Return the [x, y] coordinate for the center point of the cell that contains the specified text.  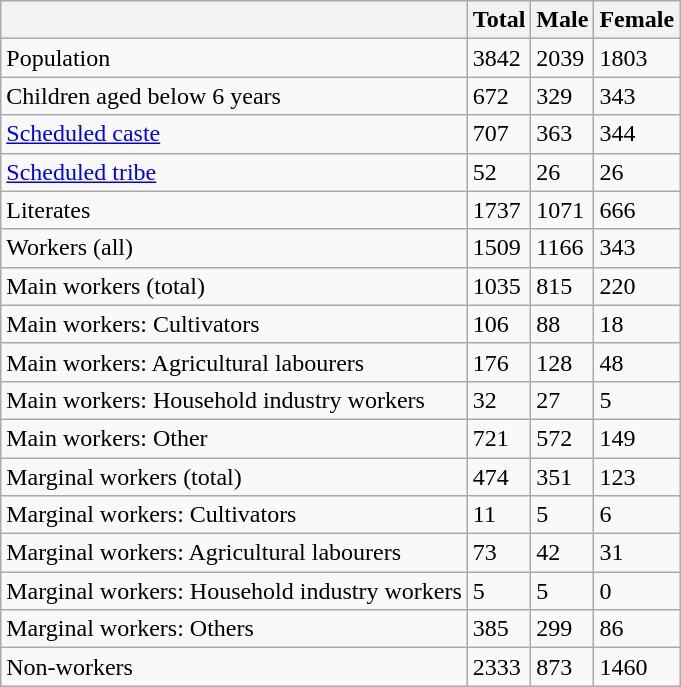
Scheduled caste [234, 134]
385 [499, 629]
Population [234, 58]
42 [562, 553]
Marginal workers: Agricultural labourers [234, 553]
Marginal workers: Cultivators [234, 515]
Main workers: Cultivators [234, 324]
2039 [562, 58]
1509 [499, 248]
Literates [234, 210]
363 [562, 134]
1035 [499, 286]
11 [499, 515]
73 [499, 553]
Total [499, 20]
0 [637, 591]
3842 [499, 58]
666 [637, 210]
18 [637, 324]
Workers (all) [234, 248]
873 [562, 667]
707 [499, 134]
123 [637, 477]
Female [637, 20]
Marginal workers: Household industry workers [234, 591]
329 [562, 96]
149 [637, 438]
Scheduled tribe [234, 172]
Marginal workers (total) [234, 477]
Main workers: Other [234, 438]
672 [499, 96]
27 [562, 400]
1460 [637, 667]
52 [499, 172]
474 [499, 477]
Non-workers [234, 667]
299 [562, 629]
1737 [499, 210]
Children aged below 6 years [234, 96]
Marginal workers: Others [234, 629]
48 [637, 362]
572 [562, 438]
106 [499, 324]
128 [562, 362]
721 [499, 438]
1803 [637, 58]
176 [499, 362]
220 [637, 286]
31 [637, 553]
86 [637, 629]
Main workers: Household industry workers [234, 400]
88 [562, 324]
344 [637, 134]
32 [499, 400]
815 [562, 286]
2333 [499, 667]
Main workers (total) [234, 286]
1166 [562, 248]
Main workers: Agricultural labourers [234, 362]
Male [562, 20]
351 [562, 477]
6 [637, 515]
1071 [562, 210]
